Detect which cell encompasses the target text, then output its [X, Y] center coordinate. 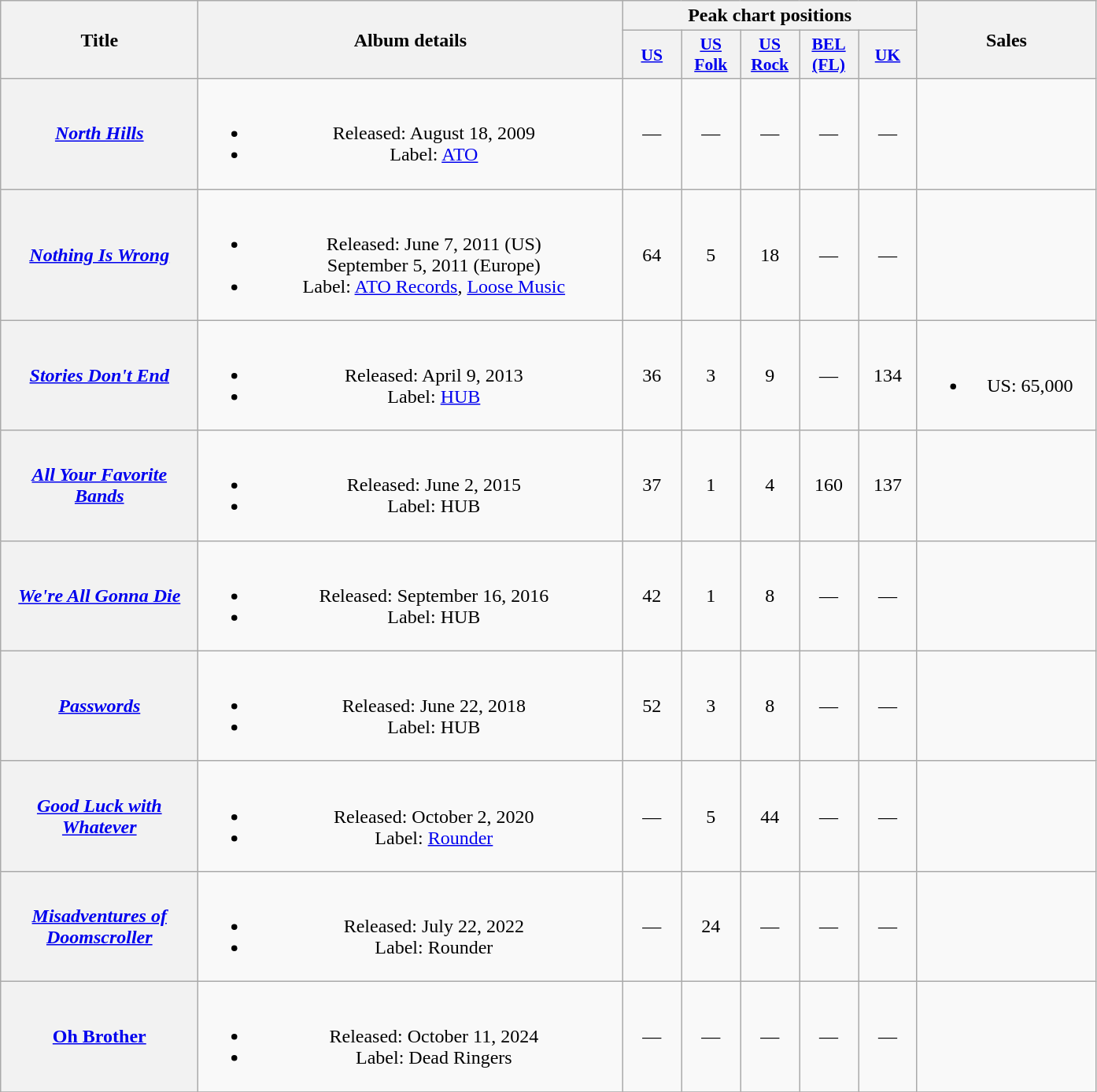
Released: June 22, 2018Label: HUB [411, 706]
64 [652, 255]
134 [888, 375]
US Rock [770, 55]
Misadventures of Doomscroller [99, 926]
44 [770, 816]
USFolk [711, 55]
Nothing Is Wrong [99, 255]
Stories Don't End [99, 375]
137 [888, 485]
North Hills [99, 134]
18 [770, 255]
Sales [1006, 39]
We're All Gonna Die [99, 596]
Album details [411, 39]
Released: October 11, 2024Label: Dead Ringers [411, 1036]
Released: August 18, 2009Label: ATO [411, 134]
Released: June 2, 2015Label: HUB [411, 485]
42 [652, 596]
UK [888, 55]
US: 65,000 [1006, 375]
Oh Brother [99, 1036]
Released: July 22, 2022Label: Rounder [411, 926]
Passwords [99, 706]
4 [770, 485]
Title [99, 39]
Released: October 2, 2020Label: Rounder [411, 816]
Released: April 9, 2013Label: HUB [411, 375]
US [652, 55]
Peak chart positions [770, 16]
Released: September 16, 2016Label: HUB [411, 596]
BEL(FL) [829, 55]
160 [829, 485]
36 [652, 375]
37 [652, 485]
Good Luck with Whatever [99, 816]
24 [711, 926]
All Your Favorite Bands [99, 485]
52 [652, 706]
Released: June 7, 2011 (US) September 5, 2011 (Europe)Label: ATO Records, Loose Music [411, 255]
9 [770, 375]
